Return the [x, y] coordinate for the center point of the cell that contains the specified text.  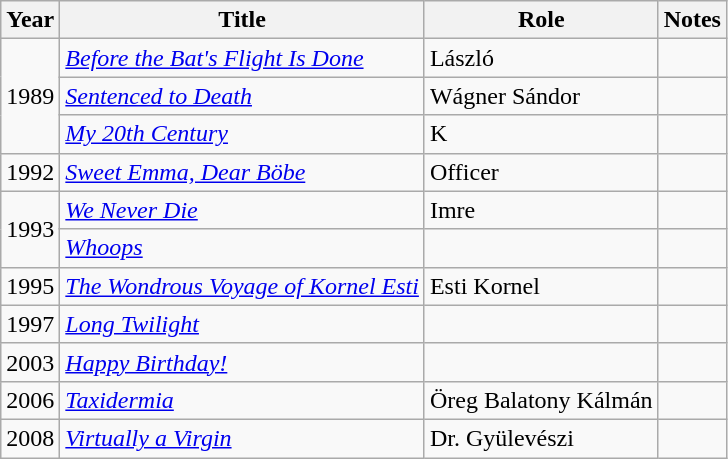
Taxidermia [242, 400]
Before the Bat's Flight Is Done [242, 58]
K [541, 134]
Role [541, 20]
1997 [30, 324]
1989 [30, 96]
Notes [692, 20]
Officer [541, 172]
2008 [30, 438]
1993 [30, 229]
1992 [30, 172]
Sentenced to Death [242, 96]
Esti Kornel [541, 286]
We Never Die [242, 210]
Year [30, 20]
Virtually a Virgin [242, 438]
Imre [541, 210]
Öreg Balatony Kálmán [541, 400]
2003 [30, 362]
Sweet Emma, Dear Böbe [242, 172]
My 20th Century [242, 134]
Long Twilight [242, 324]
1995 [30, 286]
Happy Birthday! [242, 362]
Wágner Sándor [541, 96]
Whoops [242, 248]
The Wondrous Voyage of Kornel Esti [242, 286]
Dr. Gyülevészi [541, 438]
László [541, 58]
2006 [30, 400]
Title [242, 20]
